Find where the given text appears and provide that cell's center as [x, y] coordinate. 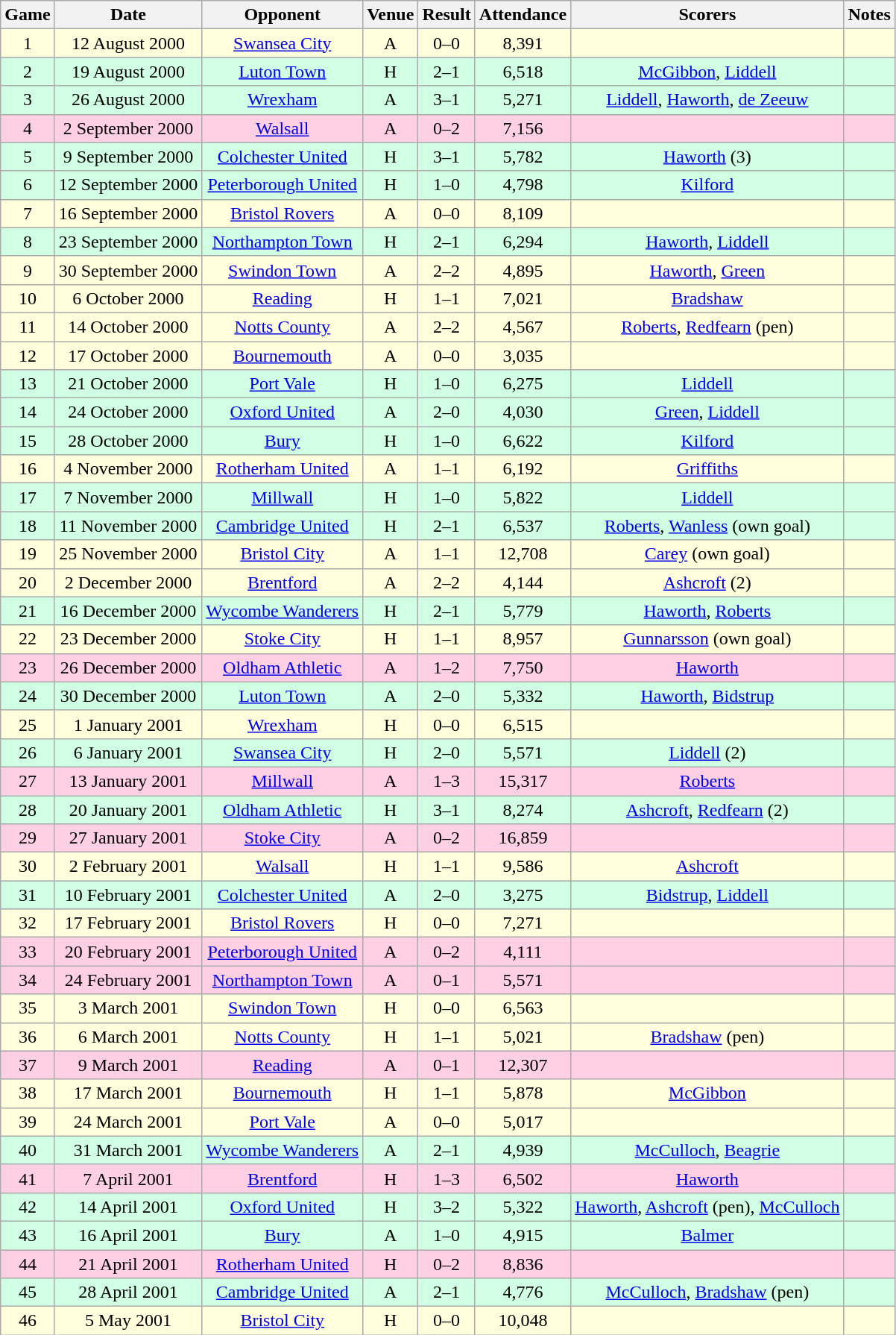
26 August 2000 [128, 100]
McGibbon, Liddell [707, 72]
7,156 [523, 128]
7,271 [523, 923]
21 October 2000 [128, 384]
4,895 [523, 270]
Roberts, Wanless (own goal) [707, 526]
24 February 2001 [128, 980]
25 November 2000 [128, 554]
4,939 [523, 1150]
1 [28, 43]
McCulloch, Beagrie [707, 1150]
12 [28, 356]
14 October 2000 [128, 327]
41 [28, 1178]
6,275 [523, 384]
4,567 [523, 327]
6,502 [523, 1178]
Haworth (3) [707, 157]
4,776 [523, 1292]
20 [28, 582]
6,192 [523, 469]
27 [28, 781]
4 [28, 128]
8 [28, 242]
5,332 [523, 696]
4,798 [523, 185]
8,274 [523, 809]
21 [28, 611]
15 [28, 441]
5 [28, 157]
7,750 [523, 667]
4,915 [523, 1235]
6,563 [523, 1008]
38 [28, 1093]
28 [28, 809]
40 [28, 1150]
17 February 2001 [128, 923]
28 October 2000 [128, 441]
Haworth, Green [707, 270]
6,294 [523, 242]
6,622 [523, 441]
26 [28, 753]
5,322 [523, 1207]
Bradshaw [707, 298]
2 September 2000 [128, 128]
4 November 2000 [128, 469]
Opponent [283, 15]
27 January 2001 [128, 838]
Game [28, 15]
2 December 2000 [128, 582]
2 [28, 72]
45 [28, 1292]
Haworth, Roberts [707, 611]
3,275 [523, 895]
17 October 2000 [128, 356]
6 [28, 185]
20 February 2001 [128, 952]
20 January 2001 [128, 809]
Notes [869, 15]
11 November 2000 [128, 526]
Haworth, Liddell [707, 242]
22 [28, 639]
12,708 [523, 554]
39 [28, 1122]
24 March 2001 [128, 1122]
Gunnarsson (own goal) [707, 639]
16 [28, 469]
44 [28, 1264]
26 December 2000 [128, 667]
Ashcroft, Redfearn (2) [707, 809]
12,307 [523, 1065]
McGibbon [707, 1093]
18 [28, 526]
12 August 2000 [128, 43]
7 November 2000 [128, 497]
36 [28, 1037]
31 March 2001 [128, 1150]
13 [28, 384]
Griffiths [707, 469]
Liddell (2) [707, 753]
35 [28, 1008]
28 April 2001 [128, 1292]
11 [28, 327]
4,144 [523, 582]
6,515 [523, 724]
Roberts, Redfearn (pen) [707, 327]
17 March 2001 [128, 1093]
9 [28, 270]
5 May 2001 [128, 1321]
23 [28, 667]
7 April 2001 [128, 1178]
Liddell, Haworth, de Zeeuw [707, 100]
1 January 2001 [128, 724]
5,017 [523, 1122]
2 February 2001 [128, 867]
19 [28, 554]
12 September 2000 [128, 185]
6 March 2001 [128, 1037]
43 [28, 1235]
Roberts [707, 781]
6,518 [523, 72]
7,021 [523, 298]
23 December 2000 [128, 639]
16 September 2000 [128, 213]
23 September 2000 [128, 242]
25 [28, 724]
Green, Liddell [707, 412]
34 [28, 980]
10,048 [523, 1321]
24 October 2000 [128, 412]
5,878 [523, 1093]
16 April 2001 [128, 1235]
8,836 [523, 1264]
6 October 2000 [128, 298]
9 September 2000 [128, 157]
3–2 [447, 1207]
3,035 [523, 356]
33 [28, 952]
30 [28, 867]
Carey (own goal) [707, 554]
3 [28, 100]
31 [28, 895]
4,111 [523, 952]
Date [128, 15]
Ashcroft [707, 867]
7 [28, 213]
Bradshaw (pen) [707, 1037]
32 [28, 923]
5,822 [523, 497]
Haworth, Ashcroft (pen), McCulloch [707, 1207]
46 [28, 1321]
5,779 [523, 611]
24 [28, 696]
42 [28, 1207]
29 [28, 838]
15,317 [523, 781]
19 August 2000 [128, 72]
5,782 [523, 157]
1–2 [447, 667]
5,021 [523, 1037]
14 [28, 412]
30 September 2000 [128, 270]
37 [28, 1065]
Attendance [523, 15]
Result [447, 15]
21 April 2001 [128, 1264]
6,537 [523, 526]
3 March 2001 [128, 1008]
Scorers [707, 15]
9,586 [523, 867]
13 January 2001 [128, 781]
McCulloch, Bradshaw (pen) [707, 1292]
30 December 2000 [128, 696]
8,957 [523, 639]
Ashcroft (2) [707, 582]
8,391 [523, 43]
5,271 [523, 100]
17 [28, 497]
14 April 2001 [128, 1207]
9 March 2001 [128, 1065]
10 [28, 298]
Balmer [707, 1235]
16,859 [523, 838]
10 February 2001 [128, 895]
4,030 [523, 412]
8,109 [523, 213]
Haworth, Bidstrup [707, 696]
16 December 2000 [128, 611]
Bidstrup, Liddell [707, 895]
Venue [391, 15]
6 January 2001 [128, 753]
